Scan for the cell matching the given text and deliver its [X, Y] coordinate at center. 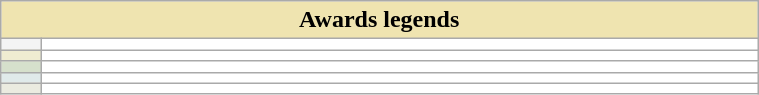
Awards legends [380, 20]
